From the cell containing the given text, extract its center point as [x, y] coordinate. 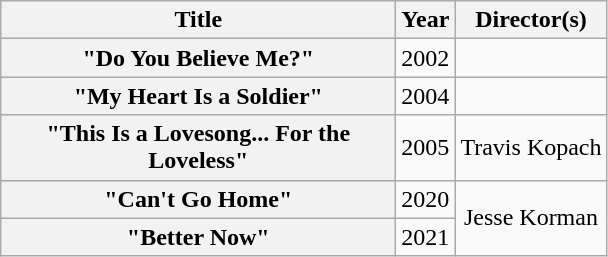
"Do You Believe Me?" [198, 58]
Year [426, 20]
Jesse Korman [531, 218]
"Better Now" [198, 237]
"My Heart Is a Soldier" [198, 96]
Title [198, 20]
"This Is a Lovesong... For the Loveless" [198, 148]
2002 [426, 58]
"Can't Go Home" [198, 199]
2021 [426, 237]
Travis Kopach [531, 148]
2005 [426, 148]
2004 [426, 96]
2020 [426, 199]
Director(s) [531, 20]
